Pinpoint the cell where the given text exists, returning its (x, y) midpoint coordinate. 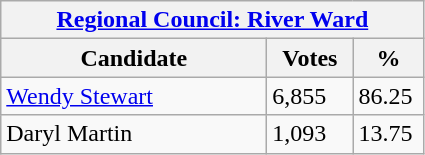
Votes (310, 58)
1,093 (310, 134)
13.75 (388, 134)
86.25 (388, 96)
Daryl Martin (134, 134)
6,855 (310, 96)
Candidate (134, 58)
Wendy Stewart (134, 96)
Regional Council: River Ward (212, 20)
% (388, 58)
